Return (X, Y) of the center of cell containing provided text 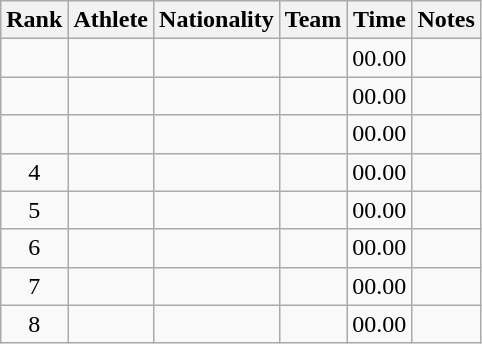
7 (34, 286)
6 (34, 248)
Time (380, 20)
4 (34, 172)
8 (34, 324)
Athlete (111, 20)
Rank (34, 20)
Notes (446, 20)
Nationality (217, 20)
Team (313, 20)
5 (34, 210)
